Identify which cell holds the provided text, then report its [x, y] central coordinate. 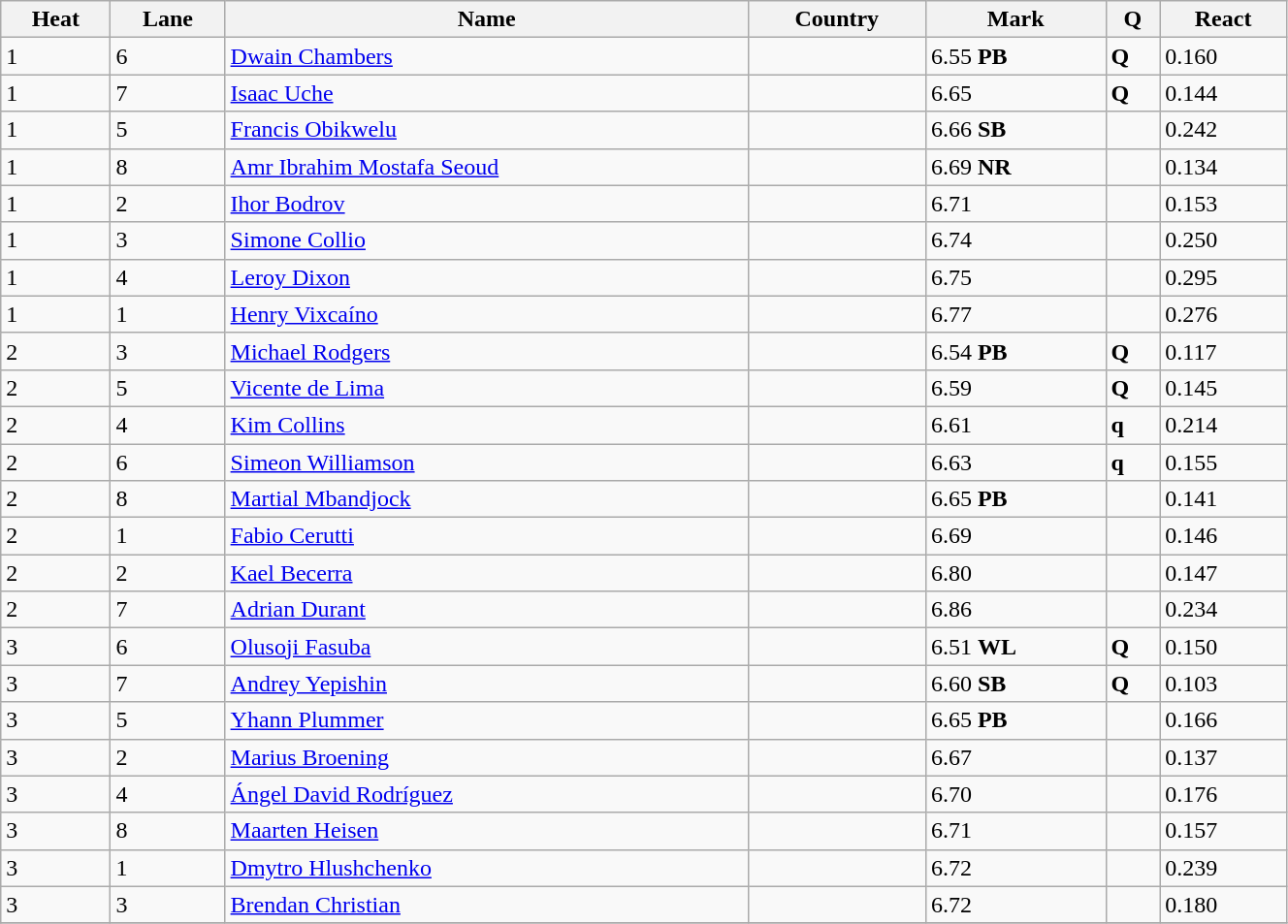
0.103 [1224, 684]
Simeon Williamson [487, 462]
0.160 [1224, 56]
0.295 [1224, 277]
6.74 [1015, 240]
6.59 [1015, 388]
Dwain Chambers [487, 56]
0.117 [1224, 351]
0.234 [1224, 610]
Kim Collins [487, 425]
Henry Vixcaíno [487, 314]
6.66 SB [1015, 130]
Leroy Dixon [487, 277]
0.153 [1224, 204]
Country [836, 19]
0.145 [1224, 388]
Kael Becerra [487, 573]
Mark [1015, 19]
0.176 [1224, 794]
0.242 [1224, 130]
Yhann Plummer [487, 720]
6.69 NR [1015, 167]
0.146 [1224, 536]
Ihor Bodrov [487, 204]
6.77 [1015, 314]
Fabio Cerutti [487, 536]
6.80 [1015, 573]
0.180 [1224, 905]
6.67 [1015, 757]
Francis Obikwelu [487, 130]
React [1224, 19]
6.54 PB [1015, 351]
Dmytro Hlushchenko [487, 868]
Marius Broening [487, 757]
Amr Ibrahim Mostafa Seoud [487, 167]
Maarten Heisen [487, 831]
0.155 [1224, 462]
0.239 [1224, 868]
0.166 [1224, 720]
Vicente de Lima [487, 388]
Brendan Christian [487, 905]
Michael Rodgers [487, 351]
6.63 [1015, 462]
0.276 [1224, 314]
0.134 [1224, 167]
Olusoji Fasuba [487, 647]
6.65 [1015, 93]
0.147 [1224, 573]
6.70 [1015, 794]
Lane [168, 19]
0.157 [1224, 831]
Ángel David Rodríguez [487, 794]
0.137 [1224, 757]
0.144 [1224, 93]
Adrian Durant [487, 610]
Heat [56, 19]
Martial Mbandjock [487, 499]
Name [487, 19]
Simone Collio [487, 240]
6.51 WL [1015, 647]
6.60 SB [1015, 684]
Andrey Yepishin [487, 684]
6.69 [1015, 536]
0.214 [1224, 425]
0.250 [1224, 240]
6.61 [1015, 425]
6.86 [1015, 610]
6.75 [1015, 277]
0.141 [1224, 499]
Isaac Uche [487, 93]
0.150 [1224, 647]
6.55 PB [1015, 56]
